From the cell containing the given text, extract its center point as (X, Y) coordinate. 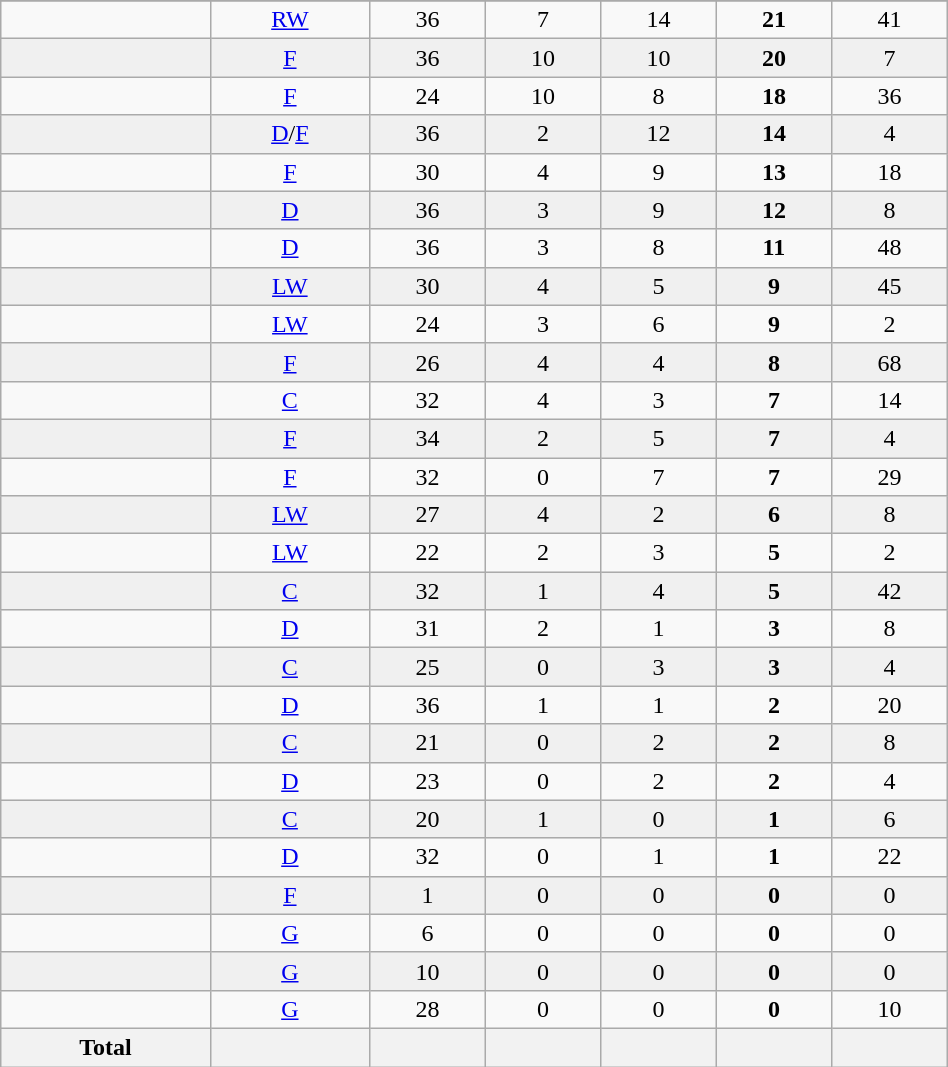
68 (890, 362)
Total (106, 1047)
25 (428, 667)
D/F (290, 134)
29 (890, 477)
23 (428, 781)
RW (290, 20)
27 (428, 515)
13 (774, 172)
42 (890, 591)
45 (890, 286)
34 (428, 438)
41 (890, 20)
48 (890, 248)
11 (774, 248)
31 (428, 629)
28 (428, 1009)
26 (428, 362)
